Search for the cell housing the specified text and yield its [x, y] center coordinate. 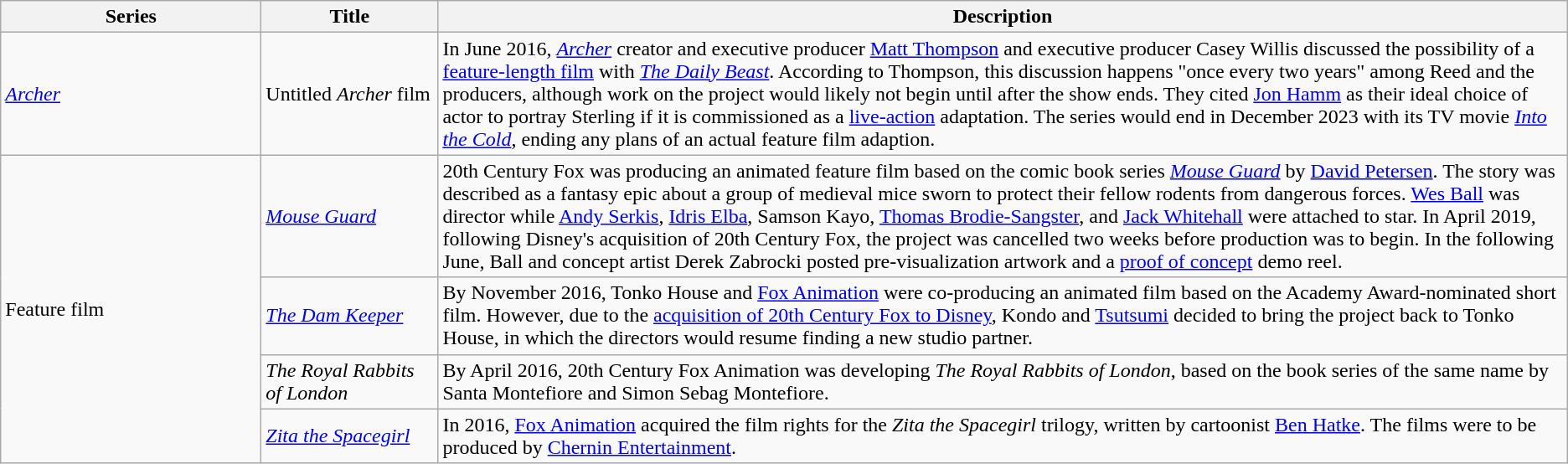
Title [350, 17]
Archer [131, 94]
Zita the Spacegirl [350, 436]
Description [1003, 17]
Untitled Archer film [350, 94]
Feature film [131, 309]
The Royal Rabbits of London [350, 382]
The Dam Keeper [350, 316]
Series [131, 17]
Mouse Guard [350, 216]
